Return the [x, y] coordinate for the center point of the cell that contains the specified text.  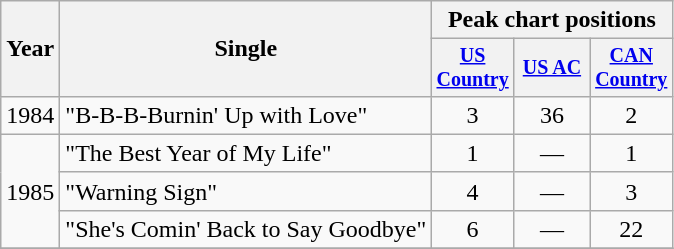
2 [631, 115]
1985 [30, 191]
"She's Comin' Back to Say Goodbye" [246, 229]
CAN Country [631, 68]
US AC [552, 68]
US Country [473, 68]
Year [30, 49]
Peak chart positions [552, 20]
4 [473, 191]
36 [552, 115]
"B-B-B-Burnin' Up with Love" [246, 115]
6 [473, 229]
Single [246, 49]
1984 [30, 115]
"The Best Year of My Life" [246, 153]
"Warning Sign" [246, 191]
22 [631, 229]
